Find where the given text appears and provide that cell's center as [x, y] coordinate. 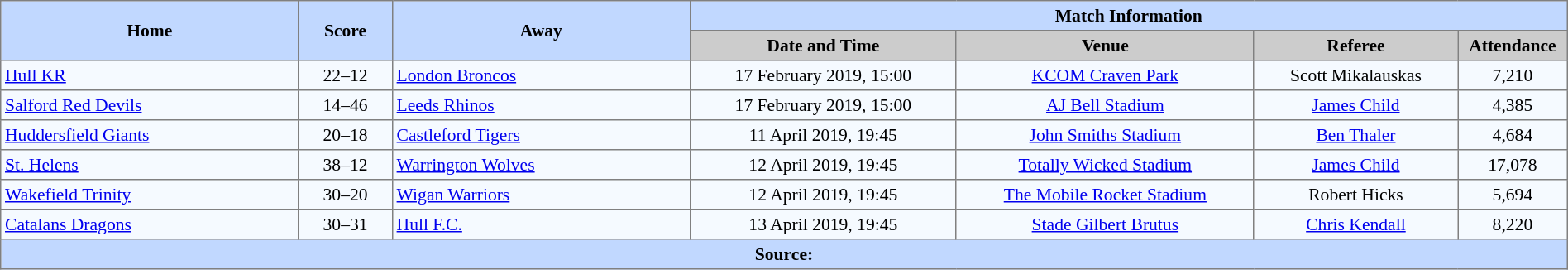
Referee [1355, 46]
4,684 [1513, 135]
30–20 [346, 195]
London Broncos [541, 75]
Robert Hicks [1355, 195]
Score [346, 31]
13 April 2019, 19:45 [823, 224]
Catalans Dragons [150, 224]
5,694 [1513, 195]
17,078 [1513, 165]
Hull F.C. [541, 224]
Chris Kendall [1355, 224]
30–31 [346, 224]
Attendance [1513, 46]
The Mobile Rocket Stadium [1105, 195]
Hull KR [150, 75]
22–12 [346, 75]
Leeds Rhinos [541, 105]
11 April 2019, 19:45 [823, 135]
Stade Gilbert Brutus [1105, 224]
Venue [1105, 46]
14–46 [346, 105]
38–12 [346, 165]
KCOM Craven Park [1105, 75]
7,210 [1513, 75]
Wigan Warriors [541, 195]
Ben Thaler [1355, 135]
Warrington Wolves [541, 165]
John Smiths Stadium [1105, 135]
Wakefield Trinity [150, 195]
Match Information [1128, 16]
Salford Red Devils [150, 105]
St. Helens [150, 165]
AJ Bell Stadium [1105, 105]
Date and Time [823, 46]
Scott Mikalauskas [1355, 75]
8,220 [1513, 224]
4,385 [1513, 105]
Totally Wicked Stadium [1105, 165]
Source: [784, 254]
Huddersfield Giants [150, 135]
Castleford Tigers [541, 135]
Home [150, 31]
20–18 [346, 135]
Away [541, 31]
